Detect which cell encompasses the target text, then output its [X, Y] center coordinate. 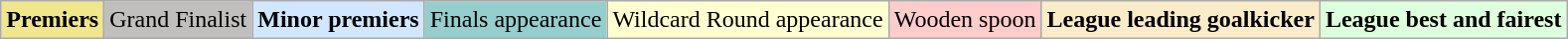
Finals appearance [516, 20]
Premiers [53, 20]
Wooden spoon [965, 20]
League leading goalkicker [1180, 20]
Minor premiers [338, 20]
Wildcard Round appearance [747, 20]
League best and fairest [1443, 20]
Grand Finalist [179, 20]
